Extract the (x, y) coordinate from the center of the cell holding the provided text.  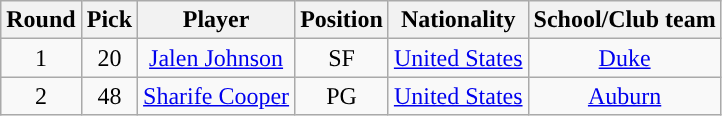
20 (109, 58)
1 (41, 58)
Nationality (458, 20)
Jalen Johnson (216, 58)
Auburn (624, 96)
School/Club team (624, 20)
Sharife Cooper (216, 96)
2 (41, 96)
48 (109, 96)
Pick (109, 20)
SF (342, 58)
Player (216, 20)
PG (342, 96)
Duke (624, 58)
Round (41, 20)
Position (342, 20)
